Pinpoint the cell where the given text exists, returning its (X, Y) midpoint coordinate. 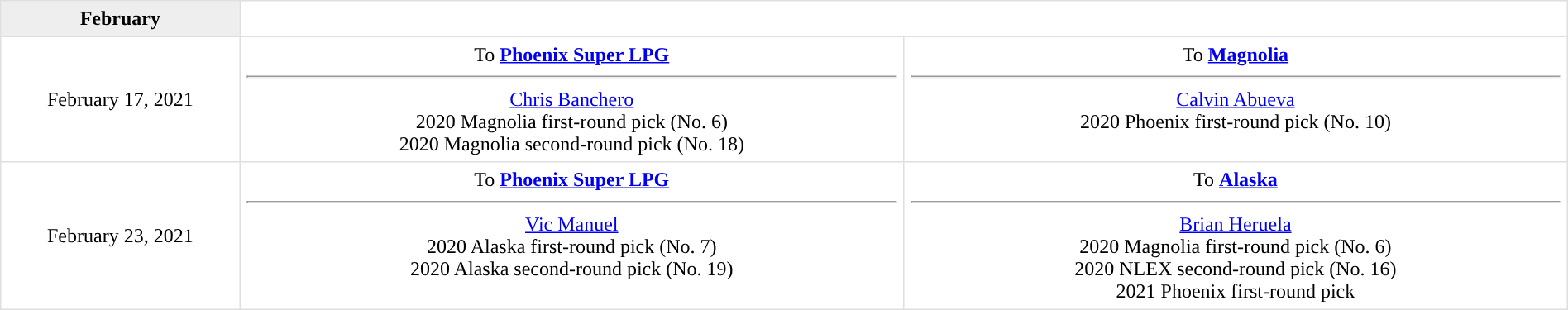
February 23, 2021 (121, 236)
February 17, 2021 (121, 99)
To Phoenix Super LPGChris Banchero2020 Magnolia first-round pick (No. 6)2020 Magnolia second-round pick (No. 18) (572, 99)
February (121, 19)
To Phoenix Super LPGVic Manuel2020 Alaska first-round pick (No. 7)2020 Alaska second-round pick (No. 19) (572, 236)
To MagnoliaCalvin Abueva2020 Phoenix first-round pick (No. 10) (1236, 99)
To AlaskaBrian Heruela2020 Magnolia first-round pick (No. 6)2020 NLEX second-round pick (No. 16)2021 Phoenix first-round pick (1236, 236)
